Locate the cell with the specified text and output its [X, Y] center coordinate. 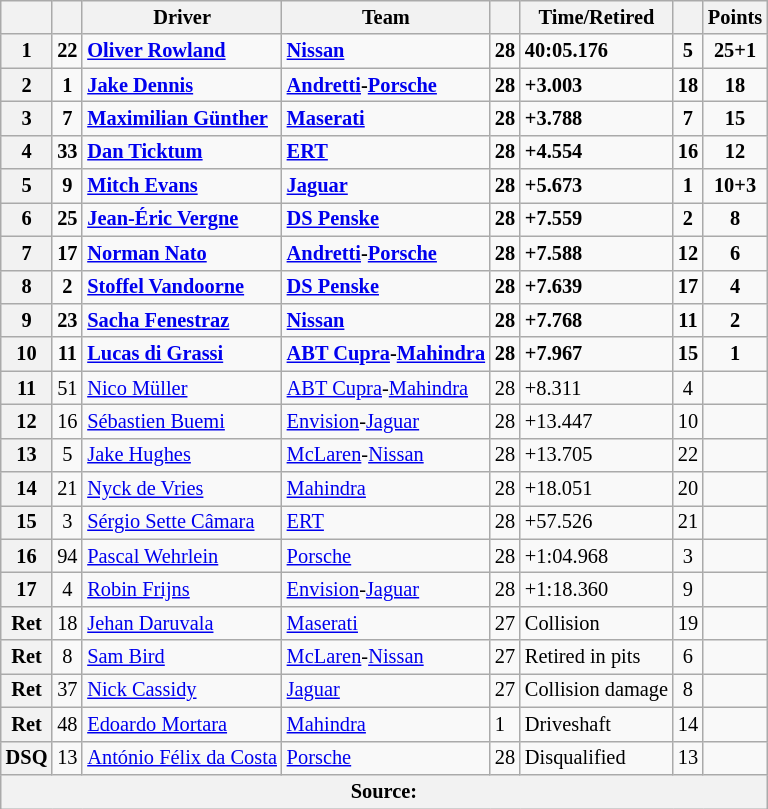
Nico Müller [182, 388]
20 [688, 489]
Mitch Evans [182, 186]
Sébastien Buemi [182, 421]
Edoardo Mortara [182, 724]
Team [386, 17]
25 [67, 219]
+4.554 [596, 152]
+7.967 [596, 354]
Lucas di Grassi [182, 354]
25+1 [735, 51]
Dan Ticktum [182, 152]
48 [67, 724]
Retired in pits [596, 657]
Sacha Fenestraz [182, 320]
Disqualified [596, 758]
37 [67, 690]
+5.673 [596, 186]
Jehan Daruvala [182, 623]
+1:18.360 [596, 589]
Collision [596, 623]
+18.051 [596, 489]
94 [67, 556]
Pascal Wehrlein [182, 556]
DSQ [27, 758]
Norman Nato [182, 253]
+13.447 [596, 421]
51 [67, 388]
19 [688, 623]
+8.311 [596, 388]
Driver [182, 17]
Stoffel Vandoorne [182, 287]
+7.559 [596, 219]
Nyck de Vries [182, 489]
António Félix da Costa [182, 758]
33 [67, 152]
Driveshaft [596, 724]
+13.705 [596, 455]
+1:04.968 [596, 556]
+7.588 [596, 253]
Collision damage [596, 690]
Robin Frijns [182, 589]
+3.003 [596, 85]
Points [735, 17]
Jake Dennis [182, 85]
23 [67, 320]
10+3 [735, 186]
+3.788 [596, 118]
Jake Hughes [182, 455]
Maximilian Günther [182, 118]
+7.768 [596, 320]
Oliver Rowland [182, 51]
40:05.176 [596, 51]
Sam Bird [182, 657]
Source: [384, 791]
Time/Retired [596, 17]
Jean-Éric Vergne [182, 219]
+57.526 [596, 522]
Sérgio Sette Câmara [182, 522]
+7.639 [596, 287]
Nick Cassidy [182, 690]
